Identify which cell holds the provided text, then report its (X, Y) central coordinate. 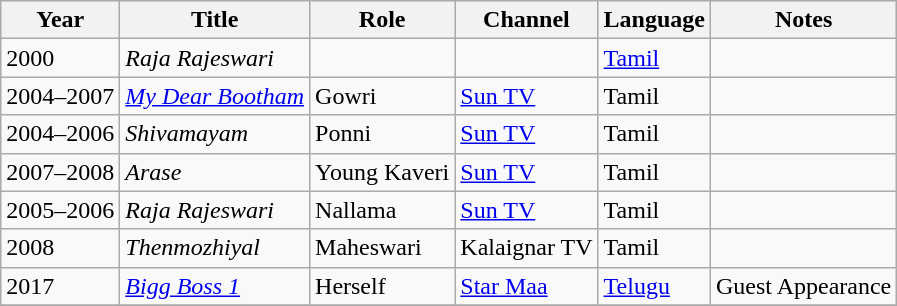
Year (60, 20)
Kalaignar TV (526, 248)
Title (215, 20)
Role (382, 20)
2017 (60, 286)
Young Kaveri (382, 172)
Bigg Boss 1 (215, 286)
Gowri (382, 96)
Telugu (654, 286)
Ponni (382, 134)
Shivamayam (215, 134)
2008 (60, 248)
2004–2006 (60, 134)
Maheswari (382, 248)
2000 (60, 58)
2007–2008 (60, 172)
Thenmozhiyal (215, 248)
Guest Appearance (803, 286)
Language (654, 20)
2005–2006 (60, 210)
My Dear Bootham (215, 96)
Notes (803, 20)
Star Maa (526, 286)
Herself (382, 286)
Arase (215, 172)
2004–2007 (60, 96)
Nallama (382, 210)
Channel (526, 20)
